Identify which cell holds the provided text, then report its (x, y) central coordinate. 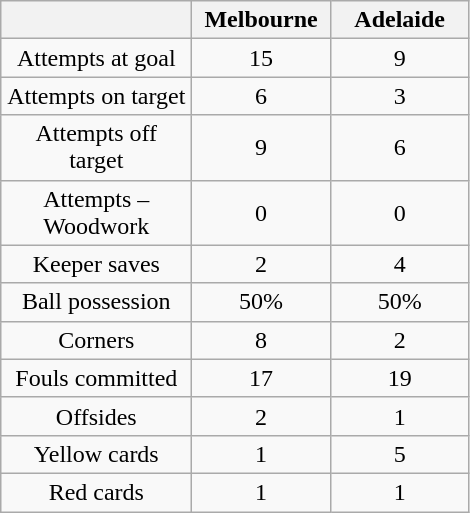
Adelaide (400, 20)
Keeper saves (96, 264)
Ball possession (96, 302)
Fouls committed (96, 378)
4 (400, 264)
3 (400, 96)
Yellow cards (96, 454)
17 (262, 378)
Melbourne (262, 20)
Red cards (96, 492)
8 (262, 340)
Attempts off target (96, 148)
Attempts on target (96, 96)
Attempts at goal (96, 58)
Attempts – Woodwork (96, 212)
Corners (96, 340)
19 (400, 378)
Offsides (96, 416)
15 (262, 58)
5 (400, 454)
